Find where the given text appears and provide that cell's center as (X, Y) coordinate. 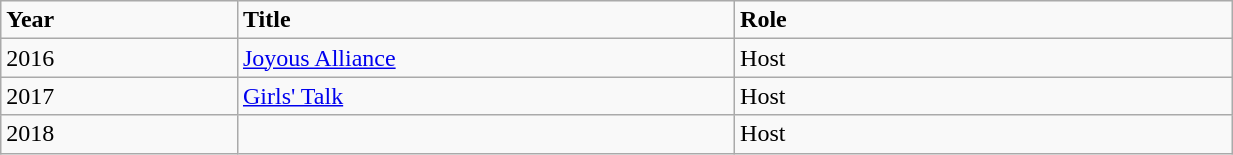
Title (486, 20)
2017 (120, 96)
Joyous Alliance (486, 58)
2018 (120, 134)
Role (984, 20)
Year (120, 20)
Girls' Talk (486, 96)
2016 (120, 58)
